Pinpoint the cell where the given text exists, returning its (x, y) midpoint coordinate. 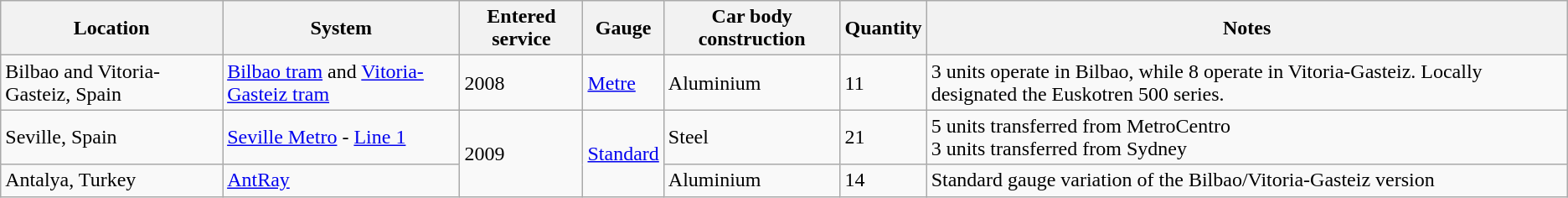
Metre (623, 82)
3 units operate in Bilbao, while 8 operate in Vitoria-Gasteiz. Locally designated the Euskotren 500 series. (1246, 82)
Bilbao and Vitoria-Gasteiz, Spain (112, 82)
5 units transferred from MetroCentro3 units transferred from Sydney (1246, 138)
Quantity (883, 29)
Steel (752, 138)
System (342, 29)
Seville, Spain (112, 138)
Gauge (623, 29)
Seville Metro - Line 1 (342, 138)
Antalya, Turkey (112, 180)
Notes (1246, 29)
Bilbao tram and Vitoria-Gasteiz tram (342, 82)
Entered service (521, 29)
2009 (521, 153)
Car body construction (752, 29)
21 (883, 138)
11 (883, 82)
AntRay (342, 180)
Location (112, 29)
14 (883, 180)
2008 (521, 82)
Standard (623, 153)
Standard gauge variation of the Bilbao/Vitoria-Gasteiz version (1246, 180)
